For the text-containing cell, return its midpoint in (x, y) coordinate format. 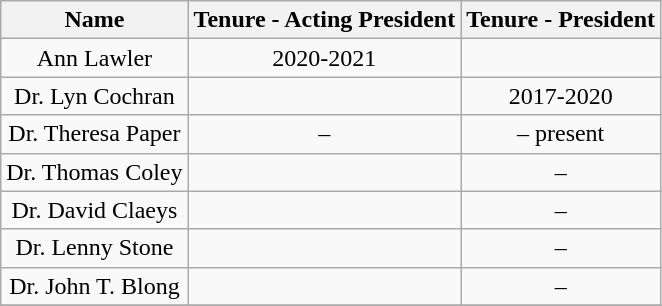
2020-2021 (324, 58)
Tenure - President (561, 20)
Tenure - Acting President (324, 20)
Dr. Lenny Stone (94, 248)
2017-2020 (561, 96)
Dr. Lyn Cochran (94, 96)
Dr. Theresa Paper (94, 134)
Dr. John T. Blong (94, 286)
Name (94, 20)
Dr. Thomas Coley (94, 172)
Ann Lawler (94, 58)
– present (561, 134)
Dr. David Claeys (94, 210)
